Search for the cell housing the specified text and yield its [X, Y] center coordinate. 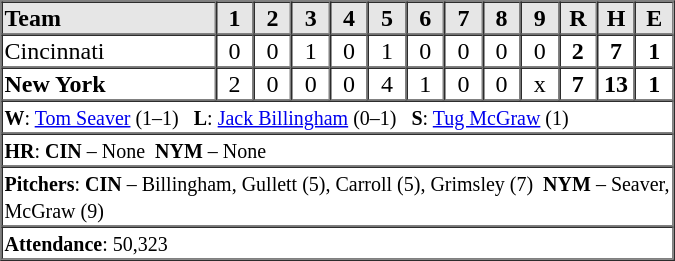
Team [109, 18]
Pitchers: CIN – Billingham, Gullett (5), Carroll (5), Grimsley (7) NYM – Seaver, McGraw (9) [338, 196]
3 [311, 18]
x [540, 84]
R [578, 18]
HR: CIN – None NYM – None [338, 150]
13 [616, 84]
New York [109, 84]
Cincinnati [109, 50]
5 [387, 18]
8 [501, 18]
E [654, 18]
W: Tom Seaver (1–1) L: Jack Billingham (0–1) S: Tug McGraw (1) [338, 116]
H [616, 18]
6 [425, 18]
9 [540, 18]
Attendance: 50,323 [338, 242]
